Search for the cell housing the specified text and yield its (x, y) center coordinate. 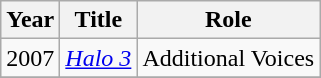
Halo 3 (98, 58)
Title (98, 20)
2007 (30, 58)
Year (30, 20)
Additional Voices (228, 58)
Role (228, 20)
